Identify which cell holds the provided text, then report its (x, y) central coordinate. 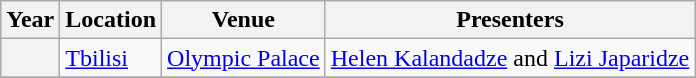
Presenters (510, 20)
Tbilisi (111, 58)
Olympic Palace (244, 58)
Year (30, 20)
Venue (244, 20)
Location (111, 20)
Helen Kalandadze and Lizi Japaridze (510, 58)
